Find where the given text appears and provide that cell's center as [x, y] coordinate. 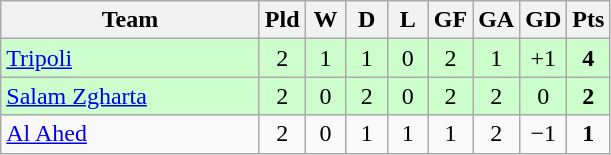
L [408, 20]
GF [450, 20]
Salam Zgharta [130, 96]
Al Ahed [130, 134]
Pld [282, 20]
4 [588, 58]
−1 [544, 134]
D [366, 20]
+1 [544, 58]
Team [130, 20]
GD [544, 20]
Pts [588, 20]
W [326, 20]
Tripoli [130, 58]
GA [496, 20]
